Identify which cell holds the provided text, then report its [x, y] central coordinate. 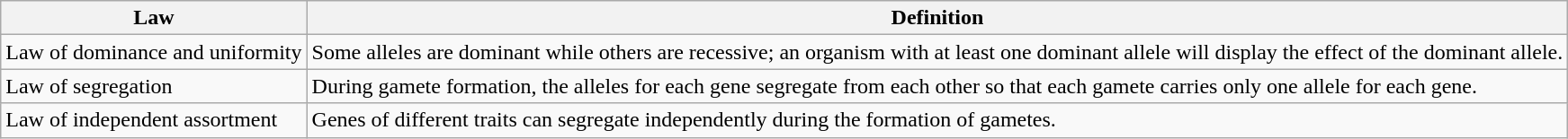
Law of independent assortment [154, 120]
Genes of different traits can segregate independently during the formation of gametes. [937, 120]
During gamete formation, the alleles for each gene segregate from each other so that each gamete carries only one allele for each gene. [937, 86]
Law of dominance and uniformity [154, 52]
Law [154, 18]
Some alleles are dominant while others are recessive; an organism with at least one dominant allele will display the effect of the dominant allele. [937, 52]
Law of segregation [154, 86]
Definition [937, 18]
